Return [x, y] of the center of cell containing provided text 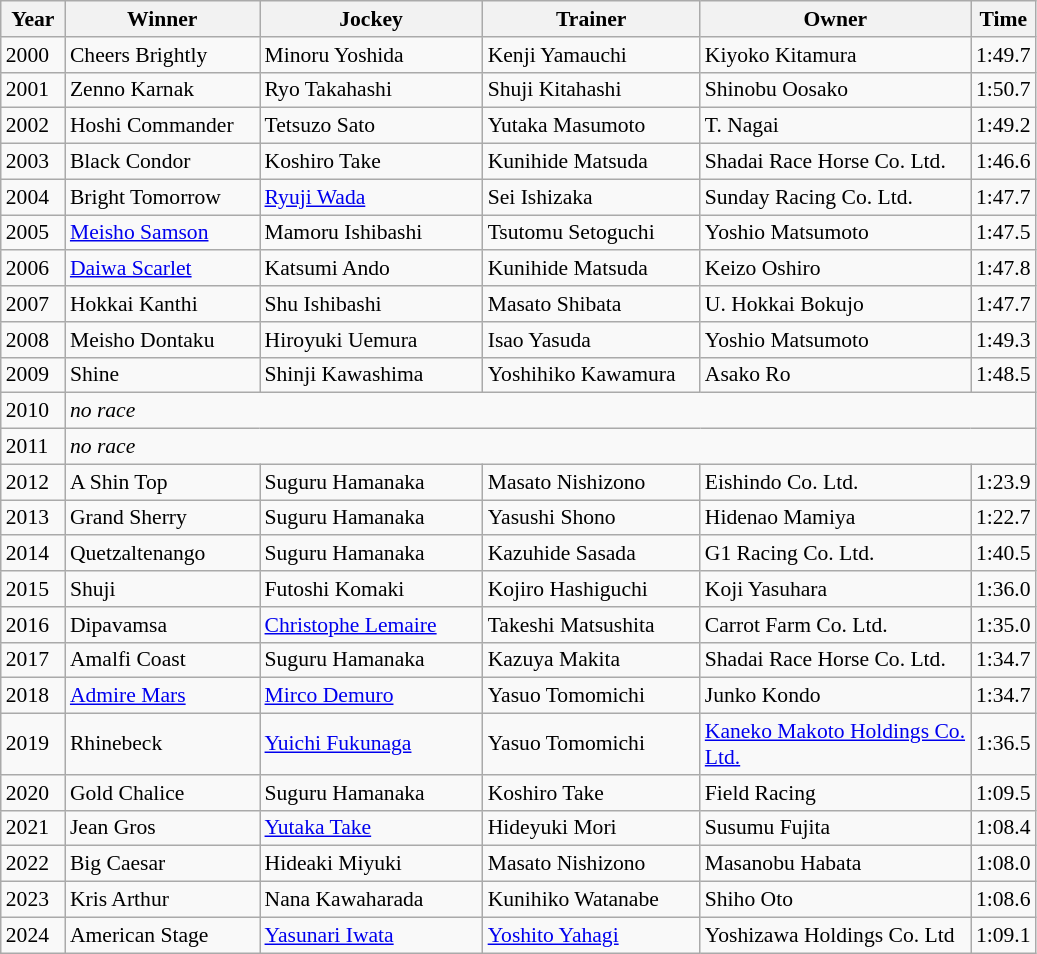
1:36.0 [1004, 589]
Jockey [372, 19]
1:50.7 [1004, 90]
Futoshi Komaki [372, 589]
Keizo Oshiro [836, 269]
Hiroyuki Uemura [372, 340]
Hideaki Miyuki [372, 864]
Asako Ro [836, 375]
Owner [836, 19]
Susumu Fujita [836, 828]
Yoshito Yahagi [592, 935]
2000 [33, 55]
Masanobu Habata [836, 864]
2014 [33, 554]
Kazuya Makita [592, 660]
1:36.5 [1004, 744]
2018 [33, 696]
Koji Yasuhara [836, 589]
2005 [33, 233]
Junko Kondo [836, 696]
Katsumi Ando [372, 269]
Sunday Racing Co. Ltd. [836, 197]
2012 [33, 482]
Bright Tomorrow [162, 197]
Winner [162, 19]
Trainer [592, 19]
2019 [33, 744]
Cheers Brightly [162, 55]
Kaneko Makoto Holdings Co. Ltd. [836, 744]
1:40.5 [1004, 554]
2017 [33, 660]
Tsutomu Setoguchi [592, 233]
Hokkai Kanthi [162, 304]
Big Caesar [162, 864]
2013 [33, 518]
Meisho Samson [162, 233]
Yuichi Fukunaga [372, 744]
Masato Shibata [592, 304]
Black Condor [162, 162]
Time [1004, 19]
1:47.5 [1004, 233]
2024 [33, 935]
2011 [33, 447]
Gold Chalice [162, 793]
2023 [33, 900]
2001 [33, 90]
Field Racing [836, 793]
U. Hokkai Bokujo [836, 304]
Year [33, 19]
Takeshi Matsushita [592, 625]
Shuji Kitahashi [592, 90]
2020 [33, 793]
Nana Kawaharada [372, 900]
1:46.6 [1004, 162]
T. Nagai [836, 126]
Hoshi Commander [162, 126]
Hidenao Mamiya [836, 518]
Amalfi Coast [162, 660]
Admire Mars [162, 696]
Kris Arthur [162, 900]
Shuji [162, 589]
Shiho Oto [836, 900]
1:08.4 [1004, 828]
Mirco Demuro [372, 696]
1:23.9 [1004, 482]
Meisho Dontaku [162, 340]
Jean Gros [162, 828]
American Stage [162, 935]
1:49.3 [1004, 340]
Yutaka Masumoto [592, 126]
G1 Racing Co. Ltd. [836, 554]
Isao Yasuda [592, 340]
2016 [33, 625]
1:09.5 [1004, 793]
2021 [33, 828]
Mamoru Ishibashi [372, 233]
Kunihiko Watanabe [592, 900]
Rhinebeck [162, 744]
1:08.0 [1004, 864]
Shine [162, 375]
1:47.8 [1004, 269]
Kenji Yamauchi [592, 55]
2007 [33, 304]
Tetsuzo Sato [372, 126]
Ryo Takahashi [372, 90]
2008 [33, 340]
Shu Ishibashi [372, 304]
1:48.5 [1004, 375]
Zenno Karnak [162, 90]
Yoshizawa Holdings Co. Ltd [836, 935]
1:49.2 [1004, 126]
2009 [33, 375]
Hideyuki Mori [592, 828]
2006 [33, 269]
Quetzaltenango [162, 554]
Yasunari Iwata [372, 935]
Eishindo Co. Ltd. [836, 482]
2004 [33, 197]
Kazuhide Sasada [592, 554]
2010 [33, 411]
Yutaka Take [372, 828]
Daiwa Scarlet [162, 269]
Yoshihiko Kawamura [592, 375]
Kojiro Hashiguchi [592, 589]
Dipavamsa [162, 625]
Minoru Yoshida [372, 55]
Ryuji Wada [372, 197]
2003 [33, 162]
Grand Sherry [162, 518]
1:08.6 [1004, 900]
Shinji Kawashima [372, 375]
2015 [33, 589]
Kiyoko Kitamura [836, 55]
Yasushi Shono [592, 518]
2022 [33, 864]
1:22.7 [1004, 518]
1:35.0 [1004, 625]
1:49.7 [1004, 55]
Sei Ishizaka [592, 197]
2002 [33, 126]
Carrot Farm Co. Ltd. [836, 625]
Shinobu Oosako [836, 90]
1:09.1 [1004, 935]
Christophe Lemaire [372, 625]
A Shin Top [162, 482]
